Pinpoint the cell where the given text exists, returning its [x, y] midpoint coordinate. 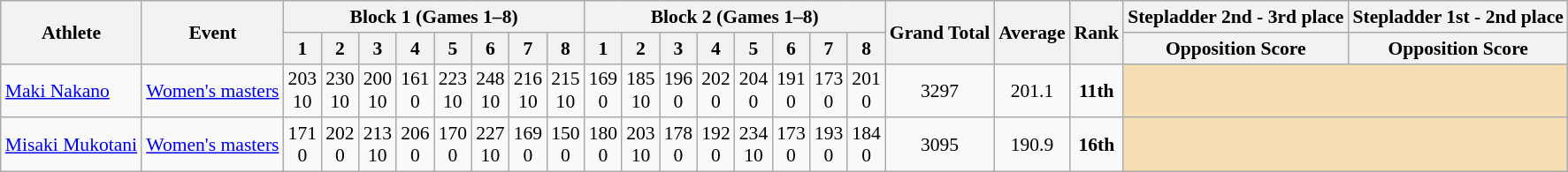
18510 [640, 90]
1920 [716, 145]
1800 [603, 145]
16th [1097, 145]
21310 [379, 145]
Athlete [71, 32]
Block 2 (Games 1–8) [735, 17]
1710 [302, 145]
1930 [830, 145]
Grand Total [939, 32]
1910 [791, 90]
21510 [566, 90]
3095 [939, 145]
Maki Nakano [71, 90]
3297 [939, 90]
22310 [453, 90]
1840 [867, 145]
1960 [679, 90]
Block 1 (Games 1–8) [434, 17]
Misaki Mukotani [71, 145]
2040 [753, 90]
1610 [416, 90]
Average [1031, 32]
Stepladder 1st - 2nd place [1457, 17]
23010 [340, 90]
21610 [529, 90]
201.1 [1031, 90]
22710 [490, 145]
24810 [490, 90]
1500 [566, 145]
190.9 [1031, 145]
2010 [867, 90]
11th [1097, 90]
Stepladder 2nd - 3rd place [1235, 17]
1780 [679, 145]
23410 [753, 145]
20010 [379, 90]
Rank [1097, 32]
2060 [416, 145]
Event [212, 32]
1700 [453, 145]
